Identify which cell holds the provided text, then report its [X, Y] central coordinate. 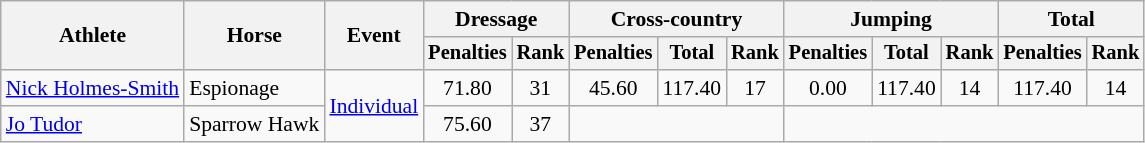
31 [541, 88]
71.80 [467, 88]
Athlete [92, 36]
Cross-country [676, 19]
Jo Tudor [92, 124]
Event [374, 36]
45.60 [613, 88]
Jumping [892, 19]
75.60 [467, 124]
0.00 [828, 88]
37 [541, 124]
Individual [374, 106]
Horse [254, 36]
Sparrow Hawk [254, 124]
Nick Holmes-Smith [92, 88]
17 [755, 88]
Espionage [254, 88]
Dressage [496, 19]
